Locate the cell with the specified text and output its (x, y) center coordinate. 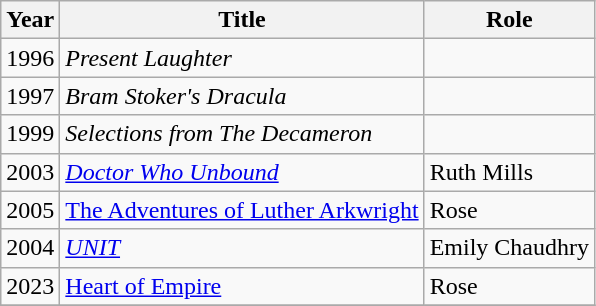
Emily Chaudhry (509, 248)
1996 (30, 58)
Ruth Mills (509, 172)
1997 (30, 96)
Selections from The Decameron (242, 134)
2005 (30, 210)
2023 (30, 286)
Title (242, 20)
The Adventures of Luther Arkwright (242, 210)
2003 (30, 172)
UNIT (242, 248)
Role (509, 20)
2004 (30, 248)
Heart of Empire (242, 286)
Bram Stoker's Dracula (242, 96)
Present Laughter (242, 58)
Year (30, 20)
Doctor Who Unbound (242, 172)
1999 (30, 134)
